Locate the cell with the specified text and output its [x, y] center coordinate. 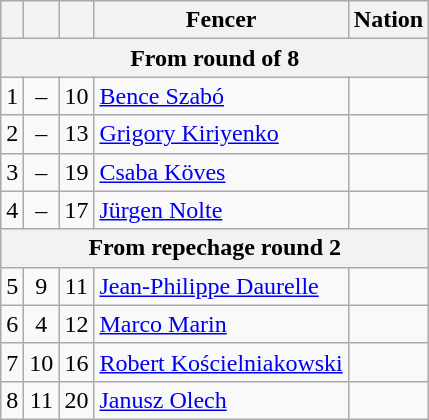
8 [12, 400]
2 [12, 134]
Bence Szabó [221, 96]
Janusz Olech [221, 400]
Robert Kościelniakowski [221, 362]
Fencer [221, 20]
19 [76, 172]
Jürgen Nolte [221, 210]
5 [12, 286]
17 [76, 210]
Nation [388, 20]
1 [12, 96]
Grigory Kiriyenko [221, 134]
From round of 8 [215, 58]
Marco Marin [221, 324]
3 [12, 172]
6 [12, 324]
9 [42, 286]
13 [76, 134]
20 [76, 400]
Jean-Philippe Daurelle [221, 286]
Csaba Köves [221, 172]
12 [76, 324]
16 [76, 362]
7 [12, 362]
From repechage round 2 [215, 248]
